Search for the cell housing the specified text and yield its [x, y] center coordinate. 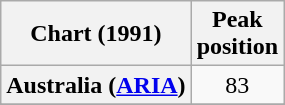
Australia (ARIA) [96, 85]
Peakposition [237, 34]
Chart (1991) [96, 34]
83 [237, 85]
